Pinpoint the cell where the given text exists, returning its (X, Y) midpoint coordinate. 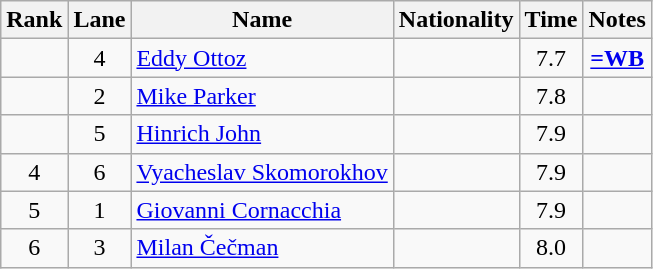
Notes (617, 20)
Time (551, 20)
1 (100, 210)
Rank (34, 20)
Milan Čečman (262, 248)
Mike Parker (262, 96)
Hinrich John (262, 134)
Vyacheslav Skomorokhov (262, 172)
2 (100, 96)
Lane (100, 20)
=WB (617, 58)
Name (262, 20)
7.8 (551, 96)
Giovanni Cornacchia (262, 210)
7.7 (551, 58)
Eddy Ottoz (262, 58)
Nationality (456, 20)
8.0 (551, 248)
3 (100, 248)
